Find where the given text appears and provide that cell's center as (X, Y) coordinate. 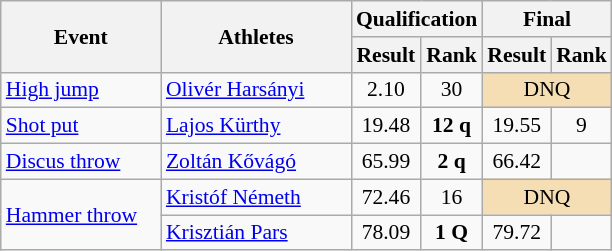
9 (582, 126)
Final (546, 19)
High jump (81, 90)
1 Q (452, 233)
Olivér Harsányi (256, 90)
Lajos Kürthy (256, 126)
79.72 (516, 233)
Discus throw (81, 162)
66.42 (516, 162)
Shot put (81, 126)
Hammer throw (81, 214)
30 (452, 90)
Krisztián Pars (256, 233)
Zoltán Kővágó (256, 162)
12 q (452, 126)
2.10 (386, 90)
2 q (452, 162)
72.46 (386, 197)
65.99 (386, 162)
78.09 (386, 233)
19.48 (386, 126)
Kristóf Németh (256, 197)
Qualification (416, 19)
Athletes (256, 36)
Event (81, 36)
19.55 (516, 126)
16 (452, 197)
